For the text-containing cell, return its midpoint in (X, Y) coordinate format. 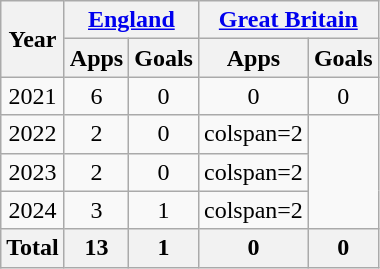
2023 (33, 172)
Great Britain (288, 20)
Year (33, 39)
2024 (33, 210)
2022 (33, 134)
England (131, 20)
6 (96, 96)
Total (33, 248)
13 (96, 248)
2021 (33, 96)
3 (96, 210)
